For the text-containing cell, return its midpoint in (x, y) coordinate format. 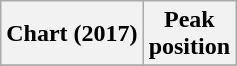
Peakposition (189, 34)
Chart (2017) (72, 34)
